Output the (x, y) coordinate of the center of the cell containing the given text.  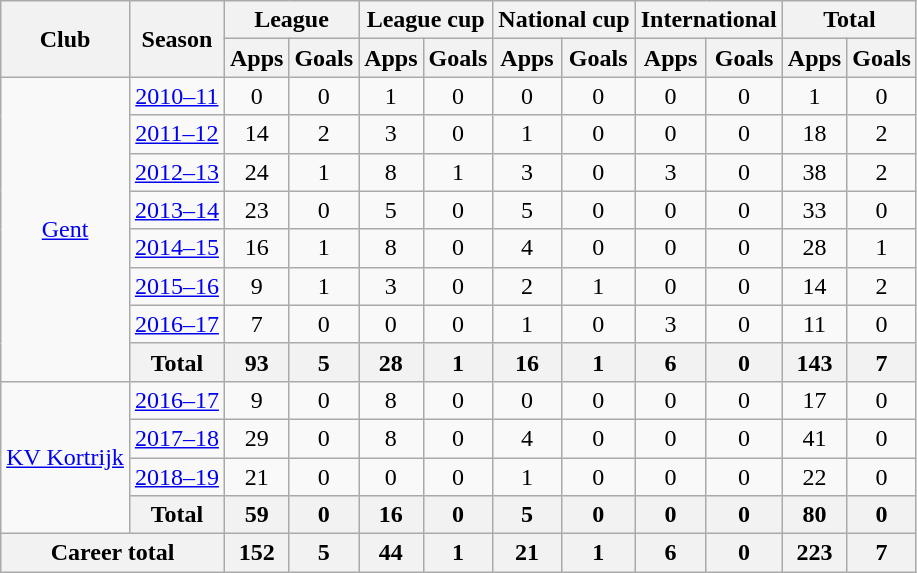
International (708, 20)
2012–13 (176, 172)
11 (814, 324)
2015–16 (176, 286)
National cup (564, 20)
29 (256, 438)
38 (814, 172)
93 (256, 362)
17 (814, 400)
2014–15 (176, 248)
22 (814, 477)
Career total (113, 553)
2013–14 (176, 210)
223 (814, 553)
2017–18 (176, 438)
Season (176, 39)
2011–12 (176, 134)
24 (256, 172)
44 (391, 553)
2010–11 (176, 96)
41 (814, 438)
League cup (426, 20)
143 (814, 362)
KV Kortrijk (66, 457)
33 (814, 210)
2018–19 (176, 477)
23 (256, 210)
League (291, 20)
Gent (66, 229)
80 (814, 515)
152 (256, 553)
Club (66, 39)
59 (256, 515)
18 (814, 134)
